Find where the given text appears and provide that cell's center as [x, y] coordinate. 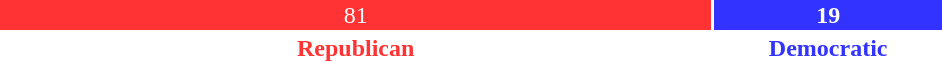
81 [356, 15]
19 [828, 15]
